Output the (X, Y) coordinate of the center of the cell containing the given text.  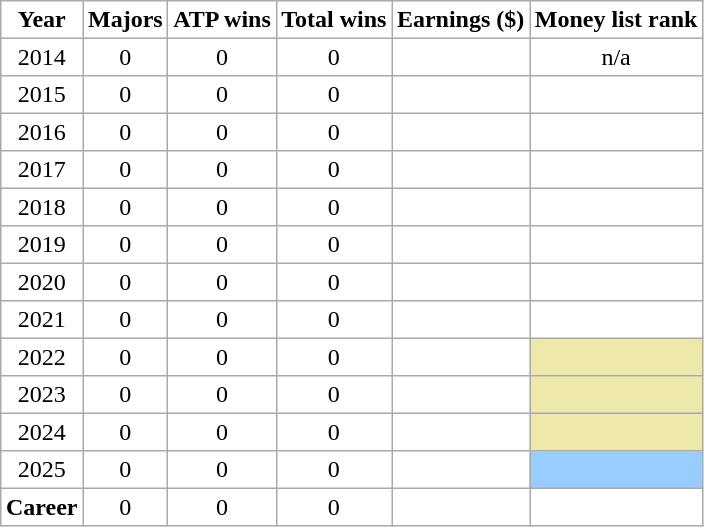
ATP wins (222, 20)
Earnings ($) (461, 20)
2016 (42, 132)
2025 (42, 470)
Majors (126, 20)
2015 (42, 95)
2019 (42, 245)
2018 (42, 207)
2024 (42, 432)
2022 (42, 357)
Money list rank (616, 20)
Career (42, 507)
n/a (616, 57)
2014 (42, 57)
2017 (42, 170)
Total wins (334, 20)
2020 (42, 282)
2021 (42, 320)
Year (42, 20)
2023 (42, 395)
